Pinpoint the cell where the given text exists, returning its [X, Y] midpoint coordinate. 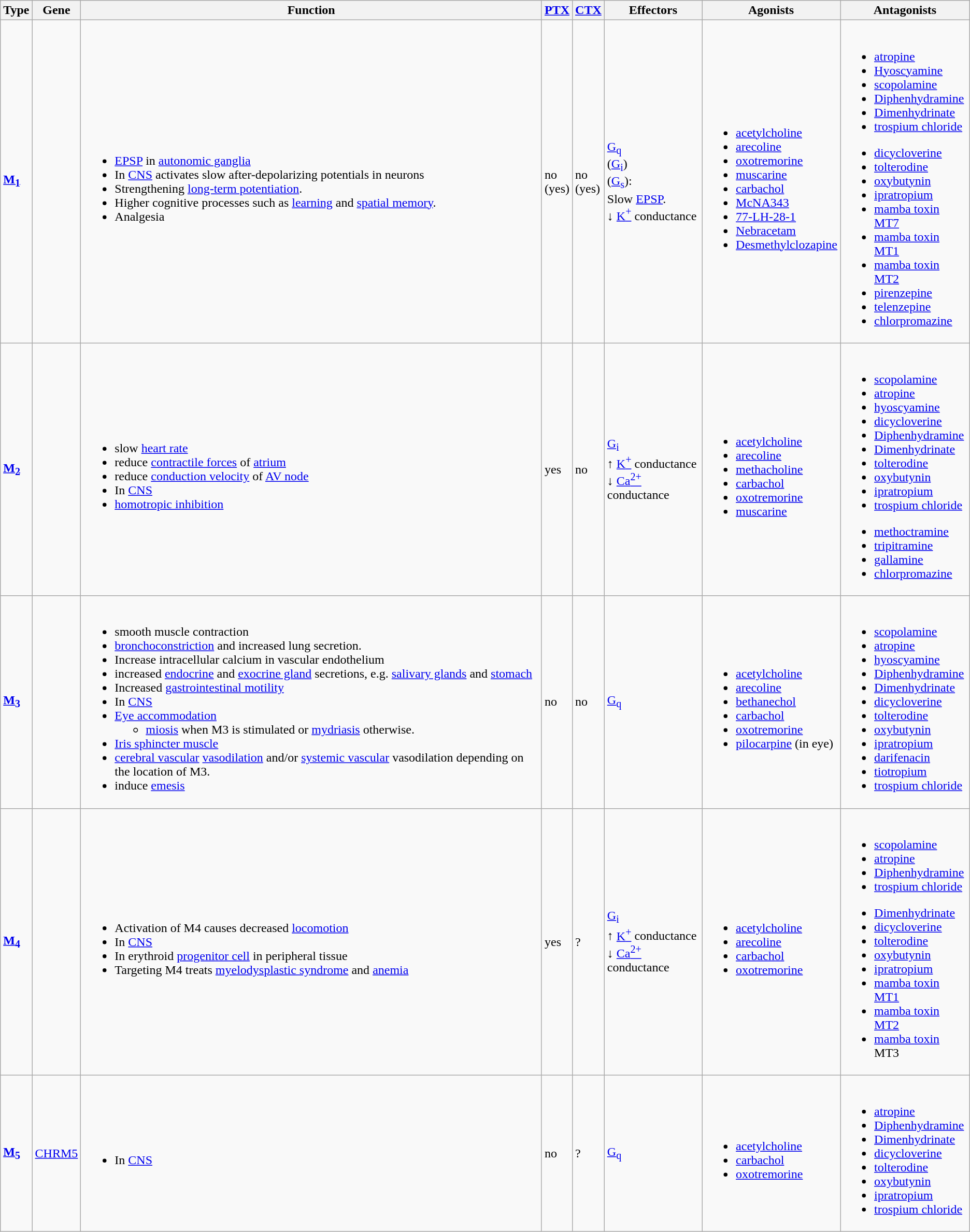
M2 [17, 469]
atropineDiphenhydramineDimenhydrinatedicycloverinetolterodineoxybutyninipratropiumtrospium chloride [905, 1153]
CHRM5 [56, 1153]
slow heart ratereduce contractile forces of atriumreduce conduction velocity of AV nodeIn CNShomotropic inhibition [311, 469]
Agonists [771, 10]
CTX [589, 10]
Antagonists [905, 10]
acetylcholinearecolinebethanecholcarbacholoxotremorinepilocarpine (in eye) [771, 702]
M3 [17, 702]
Gq (Gi) (Gs): Slow EPSP. ↓ K+ conductance [653, 181]
scopolamineatropinehyoscyamineDiphenhydramineDimenhydrinatedicycloverinetolterodineoxybutyninipratropiumdarifenacintiotropiumtrospium chloride [905, 702]
acetylcholinecarbacholoxotremorine [771, 1153]
PTX [557, 10]
Function [311, 10]
Type [17, 10]
Gene [56, 10]
acetylcholinearecolineoxotremorinemuscarinecarbacholMcNA34377-LH-28-1NebracetamDesmethylclozapine [771, 181]
M4 [17, 942]
acetylcholinearecolinecarbacholoxotremorine [771, 942]
M5 [17, 1153]
M1 [17, 181]
In CNS [311, 1153]
acetylcholinearecolinemethacholinecarbacholoxotremorinemuscarine [771, 469]
Effectors [653, 10]
